Provide the [x, y] coordinate of the cell's center where the given text is located.  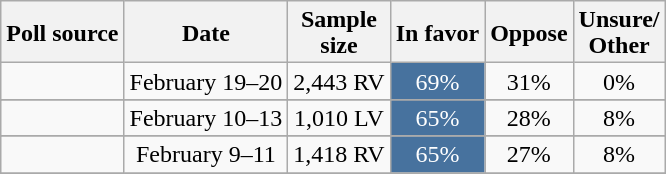
Date [206, 32]
0% [619, 82]
February 10–13 [206, 118]
31% [529, 82]
In favor [437, 32]
1,418 RV [339, 154]
Poll source [62, 32]
2,443 RV [339, 82]
69% [437, 82]
Unsure/Other [619, 32]
28% [529, 118]
1,010 LV [339, 118]
February 19–20 [206, 82]
27% [529, 154]
Oppose [529, 32]
Samplesize [339, 32]
February 9–11 [206, 154]
